Provide the [x, y] coordinate of the cell's center where the given text is located.  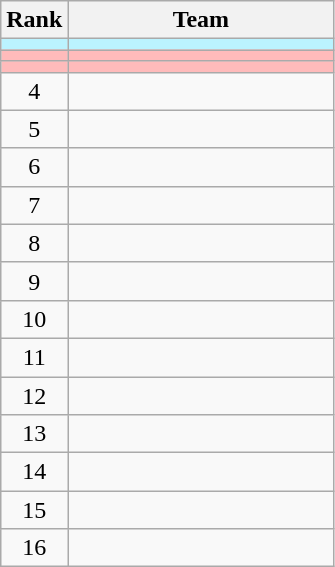
Rank [34, 20]
5 [34, 129]
4 [34, 91]
7 [34, 205]
13 [34, 434]
10 [34, 319]
14 [34, 472]
16 [34, 548]
8 [34, 243]
15 [34, 510]
12 [34, 395]
Team [201, 20]
6 [34, 167]
9 [34, 281]
11 [34, 357]
